Provide the (X, Y) coordinate of the cell's center where the given text is located.  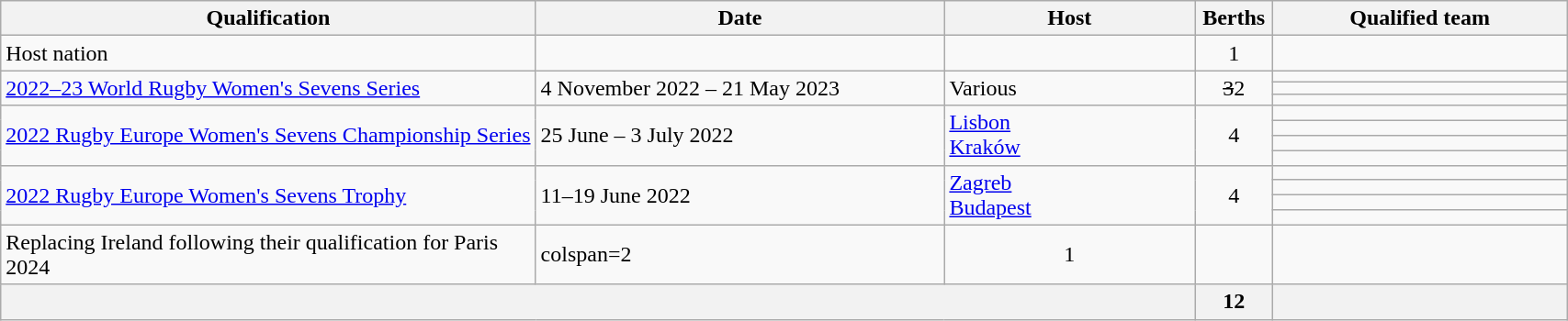
11–19 June 2022 (740, 194)
Lisbon Kraków (1069, 136)
Qualified team (1419, 18)
colspan=2 (740, 255)
Host (1069, 18)
2022 Rugby Europe Women's Sevens Championship Series (268, 136)
Replacing Ireland following their qualification for Paris 2024 (268, 255)
Host nation (268, 53)
2022–23 World Rugby Women's Sevens Series (268, 88)
Berths (1235, 18)
4 November 2022 – 21 May 2023 (740, 88)
32 (1235, 88)
25 June – 3 July 2022 (740, 136)
12 (1235, 302)
Zagreb Budapest (1069, 194)
2022 Rugby Europe Women's Sevens Trophy (268, 194)
Date (740, 18)
Various (1069, 88)
Qualification (268, 18)
